Scan for the cell matching the given text and deliver its [X, Y] coordinate at center. 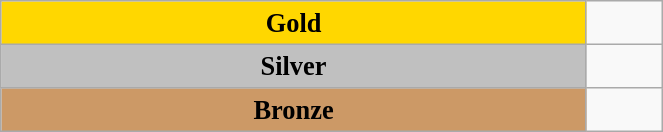
Bronze [294, 109]
Silver [294, 66]
Gold [294, 22]
